Output the (X, Y) coordinate of the center of the cell containing the given text.  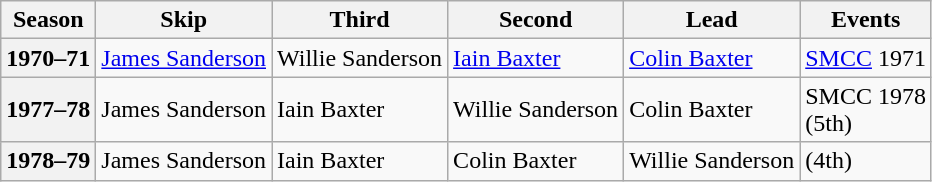
Skip (184, 20)
Third (360, 20)
Events (866, 20)
Season (48, 20)
Second (536, 20)
SMCC 1978 (5th) (866, 110)
Lead (712, 20)
1970–71 (48, 58)
(4th) (866, 161)
1977–78 (48, 110)
SMCC 1971 (866, 58)
1978–79 (48, 161)
